Return [X, Y] of the center of cell containing provided text 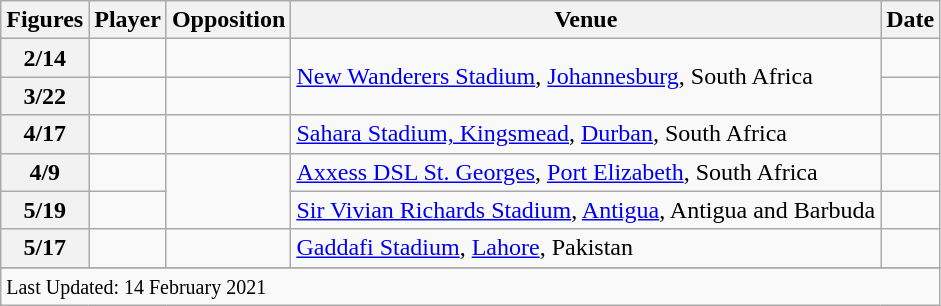
3/22 [45, 96]
Venue [586, 20]
Opposition [228, 20]
New Wanderers Stadium, Johannesburg, South Africa [586, 77]
Gaddafi Stadium, Lahore, Pakistan [586, 248]
Axxess DSL St. Georges, Port Elizabeth, South Africa [586, 172]
Date [910, 20]
Sahara Stadium, Kingsmead, Durban, South Africa [586, 134]
Last Updated: 14 February 2021 [470, 286]
5/17 [45, 248]
2/14 [45, 58]
4/17 [45, 134]
Sir Vivian Richards Stadium, Antigua, Antigua and Barbuda [586, 210]
Figures [45, 20]
Player [128, 20]
4/9 [45, 172]
5/19 [45, 210]
